From the cell containing the given text, extract its center point as [X, Y] coordinate. 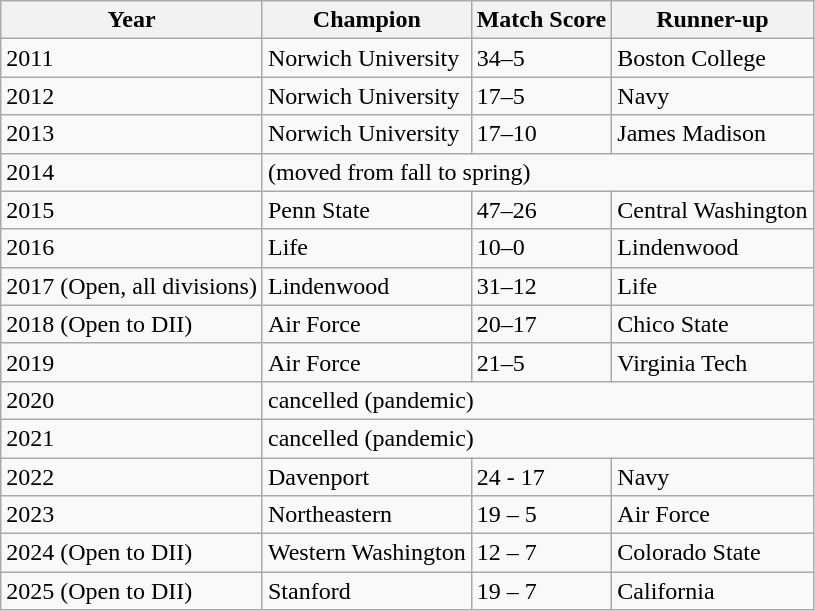
Davenport [366, 477]
Stanford [366, 591]
2023 [132, 515]
19 – 5 [542, 515]
2020 [132, 400]
Penn State [366, 210]
Champion [366, 20]
10–0 [542, 248]
Match Score [542, 20]
(moved from fall to spring) [538, 172]
17–5 [542, 96]
12 – 7 [542, 553]
2025 (Open to DII) [132, 591]
2013 [132, 134]
2024 (Open to DII) [132, 553]
17–10 [542, 134]
Central Washington [712, 210]
21–5 [542, 362]
47–26 [542, 210]
Western Washington [366, 553]
2016 [132, 248]
2015 [132, 210]
Northeastern [366, 515]
2011 [132, 58]
2022 [132, 477]
19 – 7 [542, 591]
James Madison [712, 134]
California [712, 591]
34–5 [542, 58]
2014 [132, 172]
Virginia Tech [712, 362]
2018 (Open to DII) [132, 324]
Boston College [712, 58]
Runner-up [712, 20]
31–12 [542, 286]
Year [132, 20]
20–17 [542, 324]
2017 (Open, all divisions) [132, 286]
Chico State [712, 324]
24 - 17 [542, 477]
2019 [132, 362]
2021 [132, 438]
2012 [132, 96]
Colorado State [712, 553]
